For the text-containing cell, return its midpoint in (x, y) coordinate format. 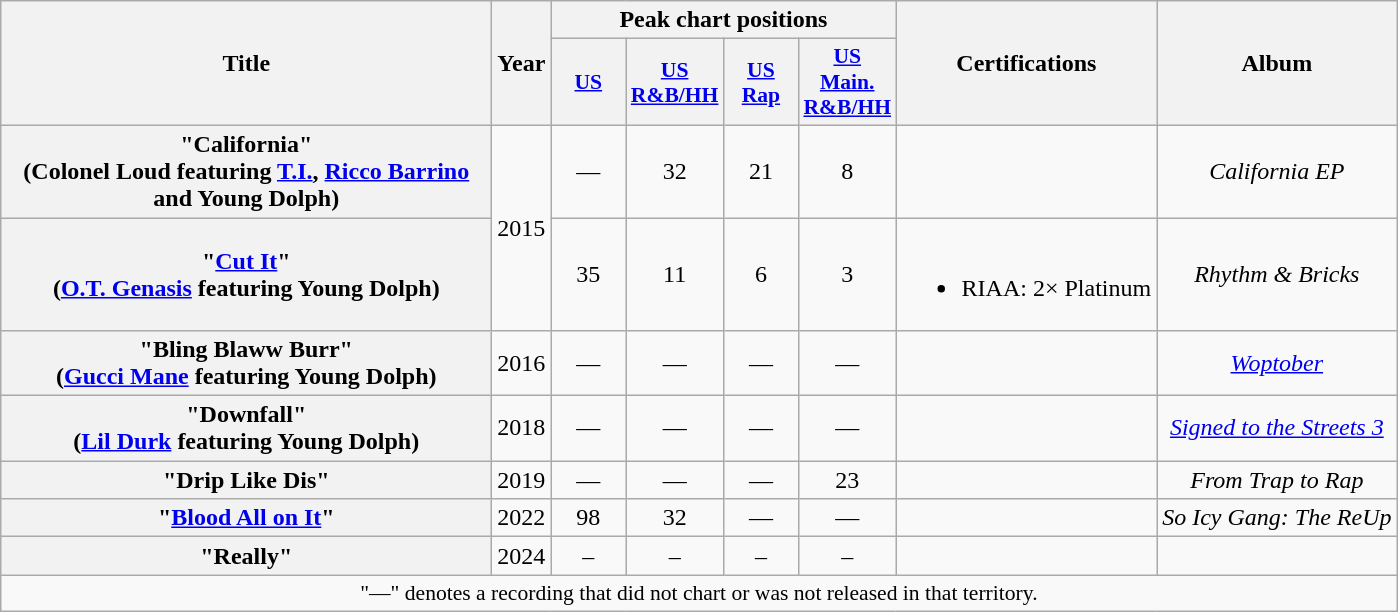
Signed to the Streets 3 (1277, 428)
Peak chart positions (724, 20)
Woptober (1277, 364)
"Downfall"(Lil Durk featuring Young Dolph) (246, 428)
USMain.R&B/HH (847, 82)
35 (588, 274)
"—" denotes a recording that did not chart or was not released in that territory. (699, 593)
"Drip Like Dis" (246, 480)
2019 (522, 480)
98 (588, 518)
6 (760, 274)
US (588, 82)
"Blood All on It" (246, 518)
"Cut It"(O.T. Genasis featuring Young Dolph) (246, 274)
"California"(Colonel Loud featuring T.I., Ricco Barrino and Young Dolph) (246, 171)
23 (847, 480)
3 (847, 274)
21 (760, 171)
So Icy Gang: The ReUp (1277, 518)
Title (246, 64)
Rhythm & Bricks (1277, 274)
California EP (1277, 171)
2016 (522, 364)
2024 (522, 556)
Certifications (1026, 64)
8 (847, 171)
"Really" (246, 556)
Album (1277, 64)
"Bling Blaww Burr"(Gucci Mane featuring Young Dolph) (246, 364)
Year (522, 64)
2015 (522, 228)
RIAA: 2× Platinum (1026, 274)
11 (675, 274)
2018 (522, 428)
2022 (522, 518)
From Trap to Rap (1277, 480)
US R&B/HH (675, 82)
US Rap (760, 82)
